Provide the [x, y] coordinate of the cell's center where the given text is located.  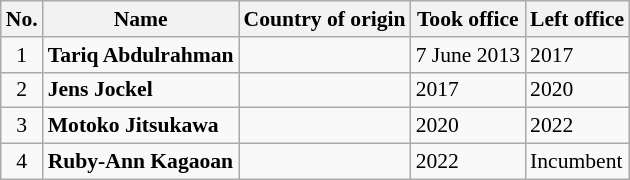
Motoko Jitsukawa [141, 126]
Country of origin [325, 19]
No. [22, 19]
Ruby-Ann Kagaoan [141, 162]
2 [22, 90]
Took office [468, 19]
7 June 2013 [468, 55]
Jens Jockel [141, 90]
Incumbent [577, 162]
1 [22, 55]
Tariq Abdulrahman [141, 55]
Left office [577, 19]
3 [22, 126]
4 [22, 162]
Name [141, 19]
